Detect which cell encompasses the target text, then output its (x, y) center coordinate. 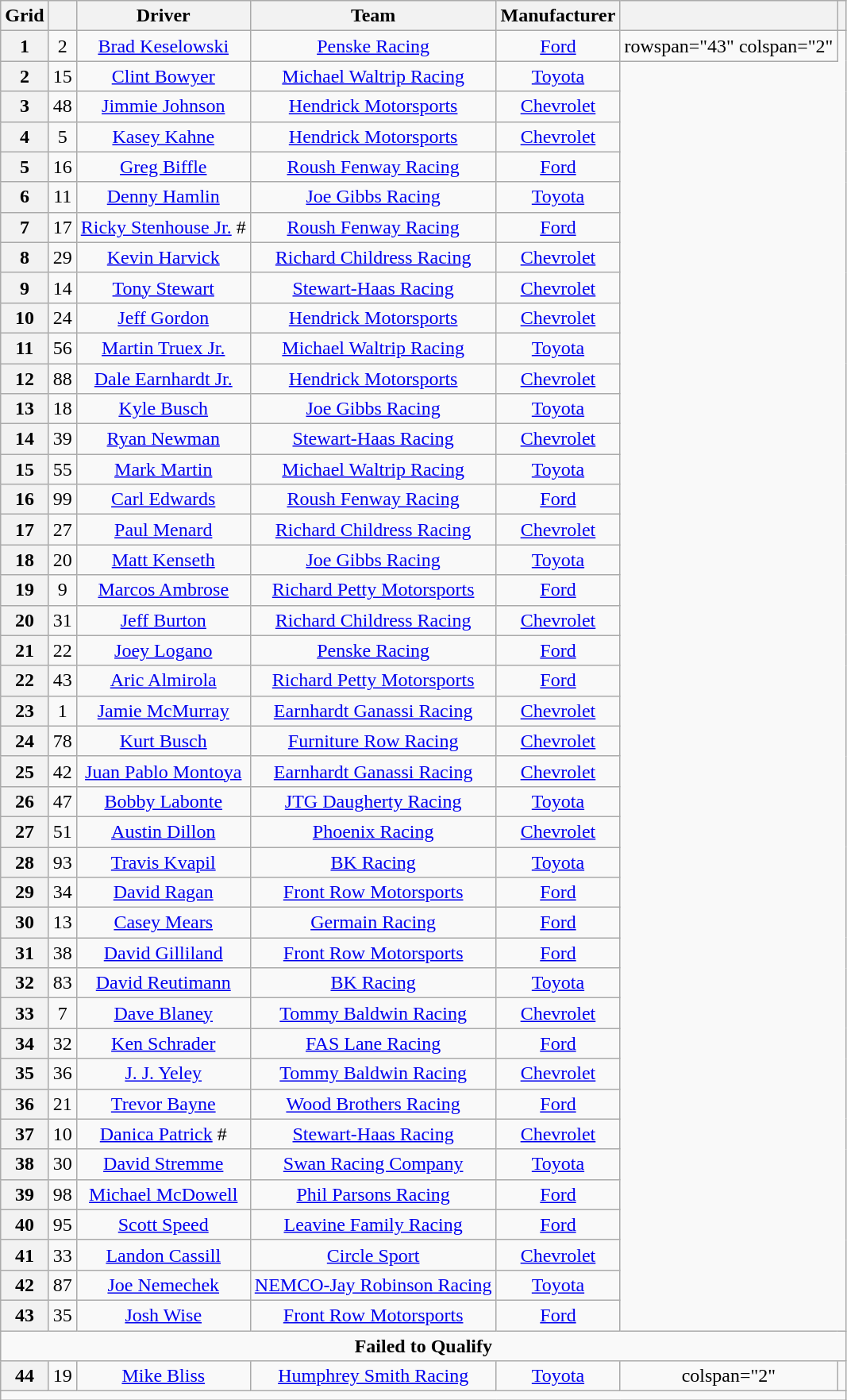
Michael McDowell (164, 1194)
Failed to Qualify (424, 1346)
Mike Bliss (164, 1376)
FAS Lane Racing (373, 1043)
Trevor Bayne (164, 1104)
Germain Racing (373, 923)
Ryan Newman (164, 439)
88 (62, 379)
Scott Speed (164, 1225)
Driver (164, 16)
Kasey Kahne (164, 137)
Kurt Busch (164, 741)
Joe Nemechek (164, 1285)
Clint Bowyer (164, 76)
4 (25, 137)
David Gilliland (164, 953)
Brad Keselowski (164, 46)
98 (62, 1194)
28 (25, 862)
rowspan="43" colspan="2" (729, 46)
Grid (25, 16)
Jeff Gordon (164, 318)
Ken Schrader (164, 1043)
56 (62, 348)
Leavine Family Racing (373, 1225)
Phil Parsons Racing (373, 1194)
Furniture Row Racing (373, 741)
Paul Menard (164, 530)
95 (62, 1225)
93 (62, 862)
99 (62, 499)
Jimmie Johnson (164, 106)
Joey Logano (164, 650)
Mark Martin (164, 469)
87 (62, 1285)
Dale Earnhardt Jr. (164, 379)
Danica Patrick # (164, 1134)
David Stremme (164, 1164)
Circle Sport (373, 1255)
Jeff Burton (164, 620)
David Ragan (164, 893)
J. J. Yeley (164, 1074)
Jamie McMurray (164, 711)
37 (25, 1134)
Matt Kenseth (164, 560)
3 (25, 106)
8 (25, 257)
Martin Truex Jr. (164, 348)
Aric Almirola (164, 681)
25 (25, 771)
NEMCO-Jay Robinson Racing (373, 1285)
12 (25, 379)
Casey Mears (164, 923)
Marcos Ambrose (164, 590)
51 (62, 831)
Austin Dillon (164, 831)
Wood Brothers Racing (373, 1104)
Humphrey Smith Racing (373, 1376)
Phoenix Racing (373, 831)
David Reutimann (164, 983)
Tony Stewart (164, 287)
48 (62, 106)
Dave Blaney (164, 1013)
41 (25, 1255)
Manufacturer (558, 16)
78 (62, 741)
40 (25, 1225)
Greg Biffle (164, 167)
Josh Wise (164, 1315)
JTG Daugherty Racing (373, 801)
Landon Cassill (164, 1255)
Bobby Labonte (164, 801)
55 (62, 469)
23 (25, 711)
Ricky Stenhouse Jr. # (164, 227)
colspan="2" (729, 1376)
47 (62, 801)
Swan Racing Company (373, 1164)
Denny Hamlin (164, 197)
Team (373, 16)
44 (25, 1376)
Travis Kvapil (164, 862)
83 (62, 983)
Kevin Harvick (164, 257)
Carl Edwards (164, 499)
26 (25, 801)
Juan Pablo Montoya (164, 771)
Kyle Busch (164, 409)
6 (25, 197)
